Locate the cell with the specified text and output its [X, Y] center coordinate. 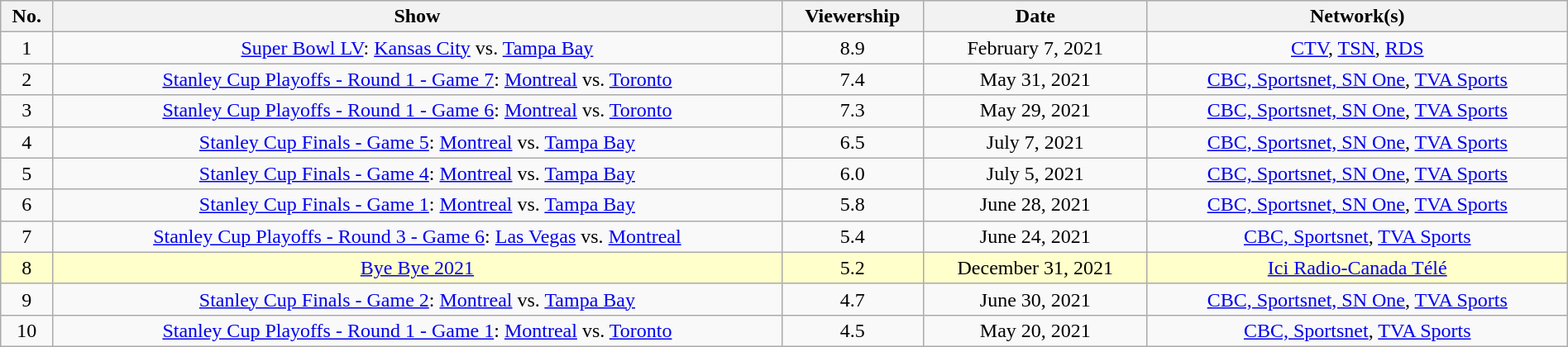
5.4 [852, 236]
May 20, 2021 [1035, 330]
May 29, 2021 [1035, 111]
Super Bowl LV: Kansas City vs. Tampa Bay [417, 48]
4.7 [852, 299]
4.5 [852, 330]
10 [26, 330]
Date [1035, 17]
6.0 [852, 173]
Viewership [852, 17]
9 [26, 299]
7 [26, 236]
8 [26, 268]
Stanley Cup Playoffs - Round 1 - Game 7: Montreal vs. Toronto [417, 79]
2 [26, 79]
July 5, 2021 [1035, 173]
Stanley Cup Finals - Game 2: Montreal vs. Tampa Bay [417, 299]
Stanley Cup Playoffs - Round 1 - Game 1: Montreal vs. Toronto [417, 330]
May 31, 2021 [1035, 79]
June 28, 2021 [1035, 205]
7.4 [852, 79]
6 [26, 205]
3 [26, 111]
February 7, 2021 [1035, 48]
Network(s) [1357, 17]
Bye Bye 2021 [417, 268]
December 31, 2021 [1035, 268]
5.8 [852, 205]
5.2 [852, 268]
June 24, 2021 [1035, 236]
Stanley Cup Finals - Game 1: Montreal vs. Tampa Bay [417, 205]
June 30, 2021 [1035, 299]
6.5 [852, 142]
7.3 [852, 111]
8.9 [852, 48]
Stanley Cup Finals - Game 5: Montreal vs. Tampa Bay [417, 142]
Stanley Cup Finals - Game 4: Montreal vs. Tampa Bay [417, 173]
CTV, TSN, RDS [1357, 48]
July 7, 2021 [1035, 142]
5 [26, 173]
4 [26, 142]
Stanley Cup Playoffs - Round 1 - Game 6: Montreal vs. Toronto [417, 111]
Stanley Cup Playoffs - Round 3 - Game 6: Las Vegas vs. Montreal [417, 236]
Show [417, 17]
Ici Radio-Canada Télé [1357, 268]
No. [26, 17]
1 [26, 48]
